Determine the [X, Y] coordinate at the center of the cell enclosing the given text.  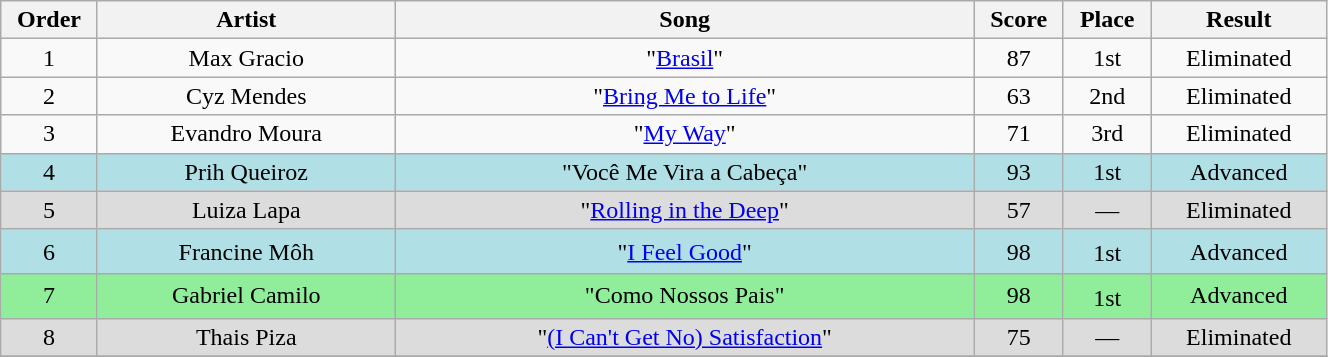
Order [49, 20]
Score [1018, 20]
"Rolling in the Deep" [684, 210]
1 [49, 58]
2 [49, 96]
Max Gracio [246, 58]
Luiza Lapa [246, 210]
5 [49, 210]
Place [1107, 20]
Song [684, 20]
Thais Piza [246, 337]
3rd [1107, 134]
87 [1018, 58]
Result [1238, 20]
"My Way" [684, 134]
Evandro Moura [246, 134]
7 [49, 296]
2nd [1107, 96]
"Como Nossos Pais" [684, 296]
93 [1018, 172]
"I Feel Good" [684, 252]
"Bring Me to Life" [684, 96]
"(I Can't Get No) Satisfaction" [684, 337]
57 [1018, 210]
8 [49, 337]
Prih Queiroz [246, 172]
63 [1018, 96]
"Brasil" [684, 58]
Francine Môh [246, 252]
"Você Me Vira a Cabeça" [684, 172]
3 [49, 134]
4 [49, 172]
Gabriel Camilo [246, 296]
Artist [246, 20]
75 [1018, 337]
Cyz Mendes [246, 96]
71 [1018, 134]
6 [49, 252]
